Locate the cell with the specified text and output its [X, Y] center coordinate. 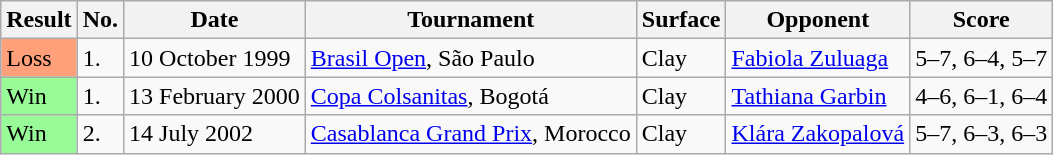
Tathiana Garbin [818, 96]
5–7, 6–4, 5–7 [982, 58]
2. [100, 134]
4–6, 6–1, 6–4 [982, 96]
No. [100, 20]
Loss [39, 58]
Result [39, 20]
10 October 1999 [215, 58]
Opponent [818, 20]
Klára Zakopalová [818, 134]
13 February 2000 [215, 96]
Date [215, 20]
14 July 2002 [215, 134]
Surface [681, 20]
Casablanca Grand Prix, Morocco [470, 134]
Tournament [470, 20]
Score [982, 20]
5–7, 6–3, 6–3 [982, 134]
Brasil Open, São Paulo [470, 58]
Copa Colsanitas, Bogotá [470, 96]
Fabiola Zuluaga [818, 58]
